Determine the (X, Y) coordinate at the center of the cell enclosing the given text.  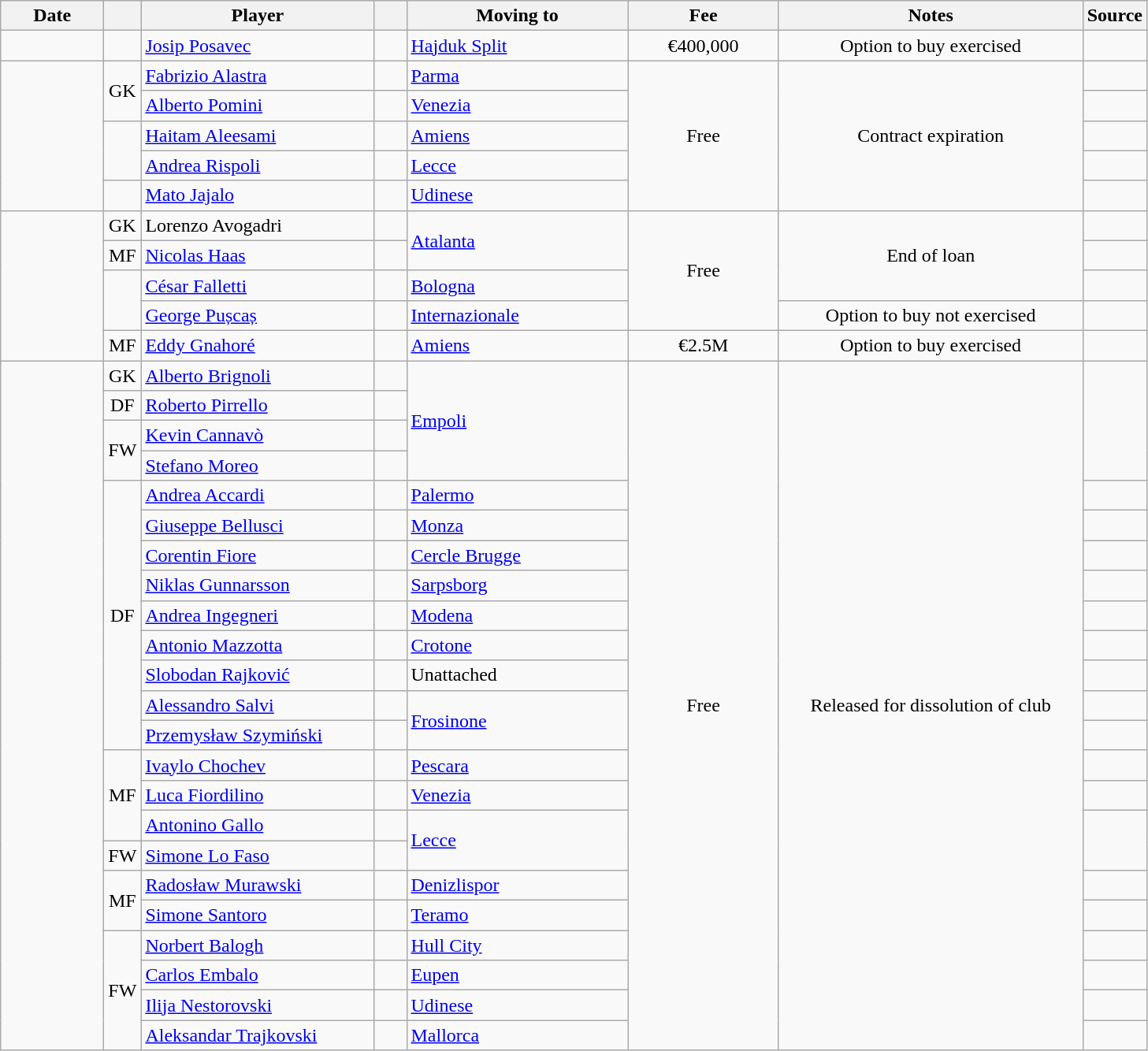
Option to buy not exercised (931, 315)
Antonino Gallo (258, 825)
Frosinone (517, 720)
Josip Posavec (258, 46)
Stefano Moreo (258, 466)
Fee (703, 16)
Internazionale (517, 315)
Andrea Ingegneri (258, 615)
Andrea Rispoli (258, 165)
Nicolas Haas (258, 255)
Ilija Nestorovski (258, 1005)
Player (258, 16)
Norbert Balogh (258, 945)
Released for dissolution of club (931, 706)
Eddy Gnahoré (258, 345)
George Pușcaș (258, 315)
Parma (517, 76)
Teramo (517, 915)
Andrea Accardi (258, 496)
Corentin Fiore (258, 555)
Alberto Brignoli (258, 376)
Simone Lo Faso (258, 855)
Przemysław Szymiński (258, 735)
Luca Fiordilino (258, 795)
Mallorca (517, 1035)
Giuseppe Bellusci (258, 525)
Antonio Mazzotta (258, 645)
Kevin Cannavò (258, 436)
Atalanta (517, 240)
€400,000 (703, 46)
Notes (931, 16)
Sarpsborg (517, 585)
Pescara (517, 765)
Slobodan Rajković (258, 675)
Alessandro Salvi (258, 705)
Unattached (517, 675)
Lorenzo Avogadri (258, 225)
Monza (517, 525)
Date (52, 16)
Simone Santoro (258, 915)
Fabrizio Alastra (258, 76)
César Falletti (258, 285)
Roberto Pirrello (258, 406)
Cercle Brugge (517, 555)
Hajduk Split (517, 46)
Palermo (517, 496)
Aleksandar Trajkovski (258, 1035)
Mato Jajalo (258, 195)
Haitam Aleesami (258, 136)
Empoli (517, 421)
Ivaylo Chochev (258, 765)
Crotone (517, 645)
Alberto Pomini (258, 106)
Niklas Gunnarsson (258, 585)
Carlos Embalo (258, 975)
Contract expiration (931, 136)
Denizlispor (517, 886)
Hull City (517, 945)
End of loan (931, 255)
Radosław Murawski (258, 886)
€2.5M (703, 345)
Modena (517, 615)
Source (1114, 16)
Bologna (517, 285)
Eupen (517, 975)
Moving to (517, 16)
